Identify which cell holds the provided text, then report its (x, y) central coordinate. 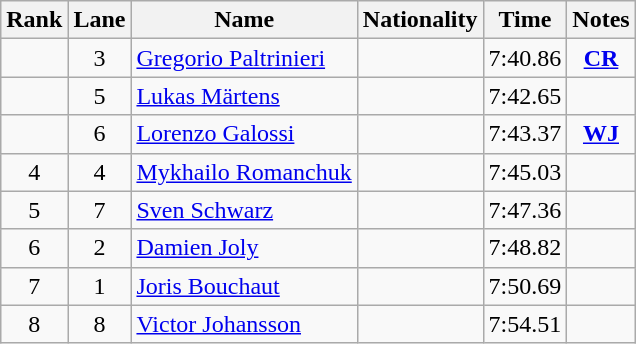
7:45.03 (525, 172)
Name (244, 20)
7:54.51 (525, 324)
Lorenzo Galossi (244, 134)
Gregorio Paltrinieri (244, 58)
Victor Johansson (244, 324)
2 (100, 248)
7:43.37 (525, 134)
WJ (601, 134)
7:40.86 (525, 58)
Lane (100, 20)
7:47.36 (525, 210)
3 (100, 58)
7:48.82 (525, 248)
Nationality (420, 20)
Notes (601, 20)
7:50.69 (525, 286)
Rank (34, 20)
Lukas Märtens (244, 96)
CR (601, 58)
Damien Joly (244, 248)
7:42.65 (525, 96)
Mykhailo Romanchuk (244, 172)
Sven Schwarz (244, 210)
Time (525, 20)
1 (100, 286)
Joris Bouchaut (244, 286)
